Capture the cell that displays the provided text and extract its (X, Y) central coordinate. 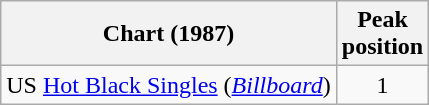
US Hot Black Singles (Billboard) (169, 85)
Chart (1987) (169, 34)
Peakposition (382, 34)
1 (382, 85)
